Identify which cell holds the provided text, then report its [X, Y] central coordinate. 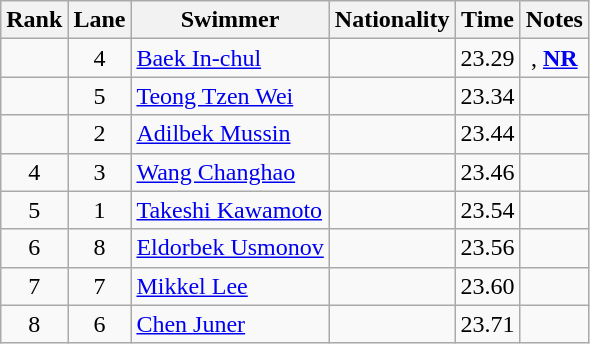
23.34 [488, 96]
Eldorbek Usmonov [230, 248]
Baek In-chul [230, 58]
Swimmer [230, 20]
23.54 [488, 210]
23.29 [488, 58]
1 [100, 210]
23.71 [488, 324]
Adilbek Mussin [230, 134]
Takeshi Kawamoto [230, 210]
Lane [100, 20]
Time [488, 20]
Nationality [392, 20]
Teong Tzen Wei [230, 96]
23.60 [488, 286]
, NR [554, 58]
3 [100, 172]
23.44 [488, 134]
23.56 [488, 248]
2 [100, 134]
Mikkel Lee [230, 286]
Wang Changhao [230, 172]
Chen Juner [230, 324]
Notes [554, 20]
Rank [34, 20]
23.46 [488, 172]
